Find where the given text appears and provide that cell's center as (X, Y) coordinate. 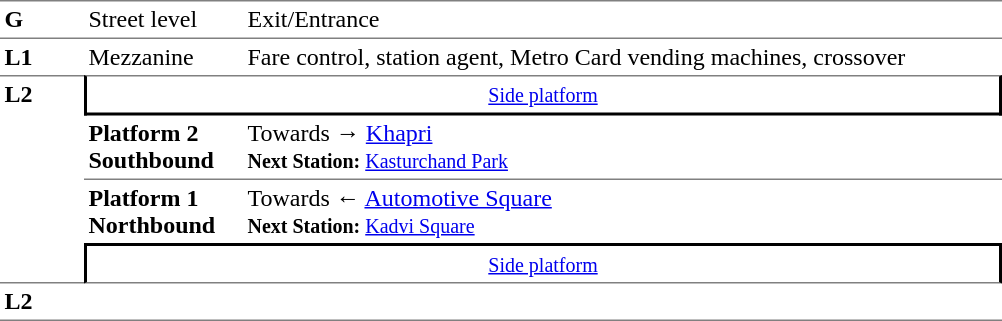
Mezzanine (164, 57)
Platform 1Northbound (164, 212)
Towards ← Automotive SquareNext Station: Kadvi Square (622, 212)
Towards → KhapriNext Station: Kasturchand Park (622, 148)
Street level (164, 20)
L1 (42, 57)
G (42, 20)
L2 (42, 179)
Exit/Entrance (622, 20)
Platform 2Southbound (164, 148)
Fare control, station agent, Metro Card vending machines, crossover (622, 57)
